Capture the cell that displays the provided text and extract its (x, y) central coordinate. 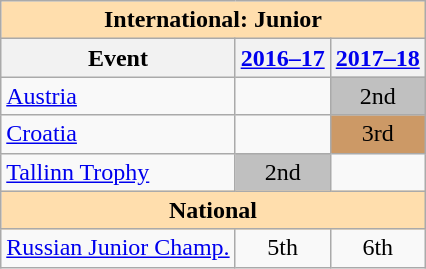
International: Junior (214, 20)
National (214, 210)
5th (282, 248)
Russian Junior Champ. (118, 248)
2017–18 (378, 58)
6th (378, 248)
Event (118, 58)
3rd (378, 134)
Austria (118, 96)
2016–17 (282, 58)
Croatia (118, 134)
Tallinn Trophy (118, 172)
